Output the [X, Y] coordinate of the center of the cell containing the given text.  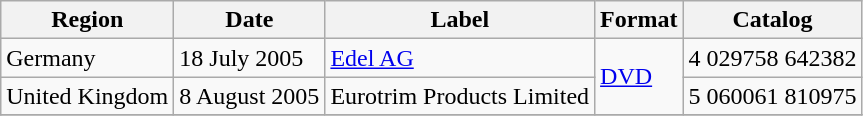
18 July 2005 [250, 58]
Date [250, 20]
Catalog [772, 20]
4 029758 642382 [772, 58]
Region [88, 20]
DVD [639, 77]
Label [460, 20]
United Kingdom [88, 96]
5 060061 810975 [772, 96]
8 August 2005 [250, 96]
Edel AG [460, 58]
Germany [88, 58]
Format [639, 20]
Eurotrim Products Limited [460, 96]
